From the cell containing the given text, extract its center point as [X, Y] coordinate. 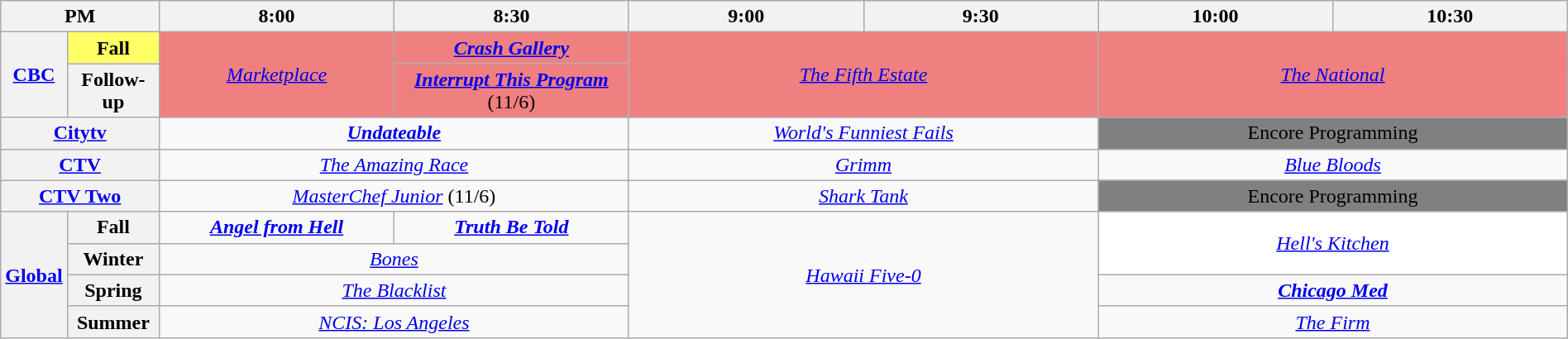
9:00 [746, 17]
Summer [112, 322]
Interrupt This Program (11/6) [511, 91]
Crash Gallery [511, 48]
CTV Two [80, 196]
Follow-up [112, 91]
The Amazing Race [394, 165]
Hawaii Five-0 [863, 275]
9:30 [981, 17]
Winter [112, 259]
CBC [34, 74]
World's Funniest Fails [863, 133]
Truth Be Told [511, 227]
NCIS: Los Angeles [394, 322]
Angel from Hell [277, 227]
Global [34, 275]
MasterChef Junior (11/6) [394, 196]
The Fifth Estate [863, 74]
Chicago Med [1333, 290]
Hell's Kitchen [1333, 243]
Shark Tank [863, 196]
The Firm [1333, 322]
PM [80, 17]
Citytv [80, 133]
The National [1333, 74]
Grimm [863, 165]
Bones [394, 259]
Spring [112, 290]
8:30 [511, 17]
10:00 [1216, 17]
CTV [80, 165]
Blue Bloods [1333, 165]
10:30 [1450, 17]
Marketplace [277, 74]
Undateable [394, 133]
8:00 [277, 17]
The Blacklist [394, 290]
